Scan for the cell matching the given text and deliver its [X, Y] coordinate at center. 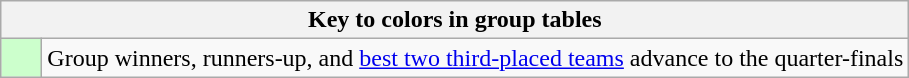
Key to colors in group tables [455, 20]
Group winners, runners-up, and best two third-placed teams advance to the quarter-finals [476, 58]
